Pinpoint the cell where the given text exists, returning its (x, y) midpoint coordinate. 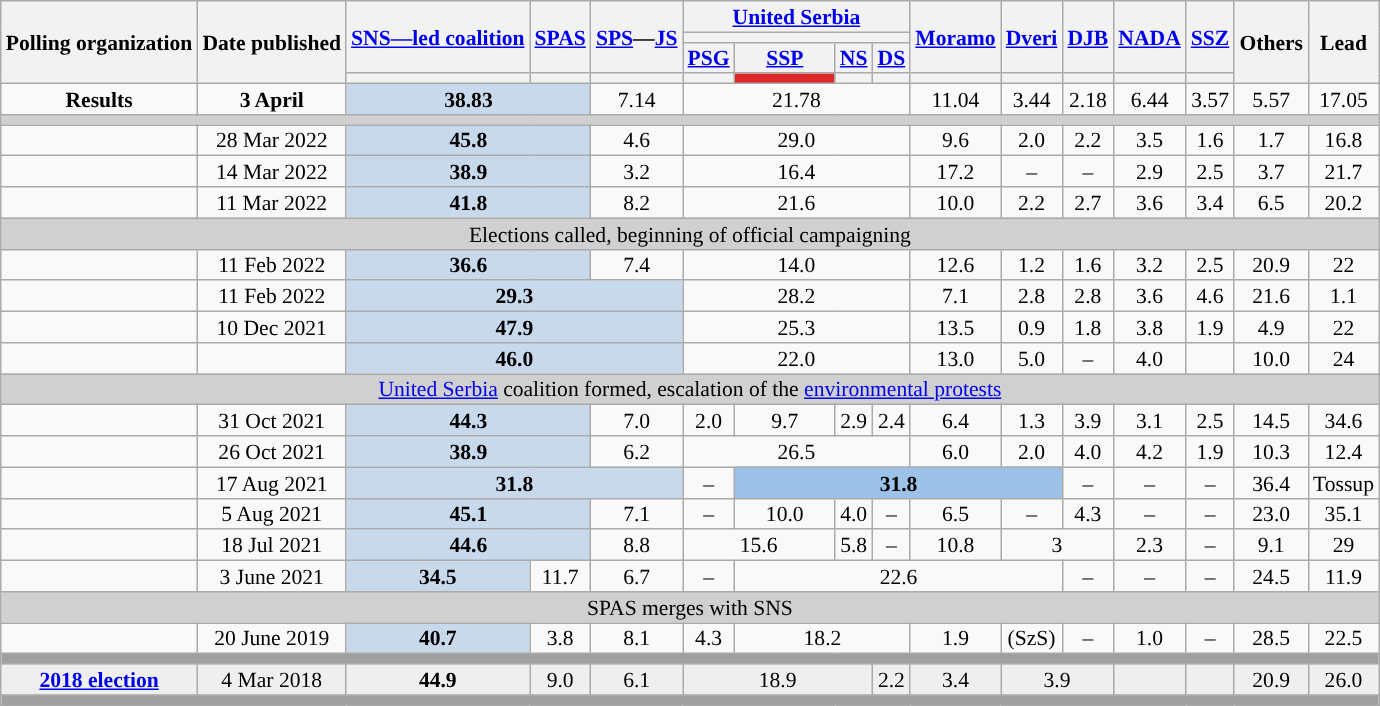
45.1 (468, 514)
18.2 (823, 638)
SNS—led coalition (438, 37)
26.5 (797, 452)
38.83 (468, 100)
7.14 (637, 100)
11.7 (560, 576)
28.2 (797, 296)
12.6 (955, 264)
26 Oct 2021 (272, 452)
8.8 (637, 546)
Moramo (955, 37)
3 April (272, 100)
6.1 (637, 680)
7.4 (637, 264)
NS (854, 58)
29 (1344, 546)
4.2 (1149, 452)
2.7 (1088, 202)
11.9 (1344, 576)
6.2 (637, 452)
Results (100, 100)
44.3 (468, 420)
SPAS merges with SNS (690, 608)
2.18 (1088, 100)
1.1 (1344, 296)
28 Mar 2022 (272, 140)
(SzS) (1032, 638)
14 Mar 2022 (272, 172)
1.3 (1032, 420)
SPS—JS (637, 37)
PSG (709, 58)
20 June 2019 (272, 638)
9.0 (560, 680)
22.6 (899, 576)
0.9 (1032, 328)
21.78 (797, 100)
16.4 (797, 172)
17.05 (1344, 100)
6.4 (955, 420)
36.4 (1271, 482)
23.0 (1271, 514)
10.3 (1271, 452)
9.1 (1271, 546)
8.1 (637, 638)
14.0 (797, 264)
11 Mar 2022 (272, 202)
2.4 (892, 420)
14.5 (1271, 420)
DJB (1088, 37)
Others (1271, 42)
2018 election (100, 680)
SSZ (1210, 37)
29.3 (514, 296)
44.6 (468, 546)
4.9 (1271, 328)
17.2 (955, 172)
3 (1058, 546)
47.9 (514, 328)
3.44 (1032, 100)
13.0 (955, 358)
21.7 (1344, 172)
20.2 (1344, 202)
17 Aug 2021 (272, 482)
2.3 (1149, 546)
1.8 (1088, 328)
Tossup (1344, 482)
13.5 (955, 328)
Elections called, beginning of official campaigning (690, 234)
8.2 (637, 202)
9.7 (785, 420)
3.1 (1149, 420)
12.4 (1344, 452)
5.57 (1271, 100)
1.0 (1149, 638)
16.8 (1344, 140)
7.0 (637, 420)
15.6 (759, 546)
3.5 (1149, 140)
SPAS (560, 37)
34.6 (1344, 420)
31 Oct 2021 (272, 420)
40.7 (438, 638)
10.8 (955, 546)
Lead (1344, 42)
4 Mar 2018 (272, 680)
Polling organization (100, 42)
18.9 (778, 680)
1.7 (1271, 140)
Dveri (1032, 37)
41.8 (468, 202)
5 Aug 2021 (272, 514)
1.2 (1032, 264)
28.5 (1271, 638)
22.5 (1344, 638)
9.6 (955, 140)
6.44 (1149, 100)
3.57 (1210, 100)
44.9 (438, 680)
46.0 (514, 358)
DS (892, 58)
10 Dec 2021 (272, 328)
35.1 (1344, 514)
45.8 (468, 140)
5.8 (854, 546)
24.5 (1271, 576)
NADA (1149, 37)
6.7 (637, 576)
22.0 (797, 358)
Date published (272, 42)
25.3 (797, 328)
3 June 2021 (272, 576)
6.0 (955, 452)
24 (1344, 358)
United Serbia coalition formed, escalation of the environmental protests (690, 390)
3.7 (1271, 172)
SSP (785, 58)
29.0 (797, 140)
34.5 (438, 576)
5.0 (1032, 358)
United Serbia (797, 16)
11.04 (955, 100)
36.6 (468, 264)
18 Jul 2021 (272, 546)
26.0 (1344, 680)
